For the text-containing cell, return its midpoint in [X, Y] coordinate format. 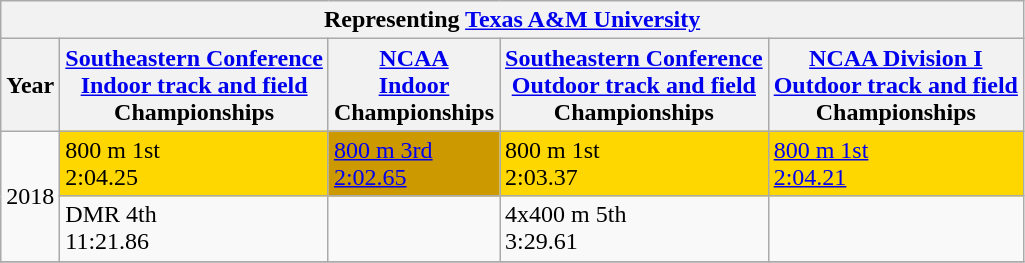
NCAAIndoorChampionships [414, 85]
800 m 1st2:03.37 [634, 164]
2018 [30, 196]
800 m 3rd2:02.65 [414, 164]
4x400 m 5th3:29.61 [634, 228]
Representing Texas A&M University [512, 20]
800 m 1st2:04.21 [896, 164]
Year [30, 85]
NCAA Division IOutdoor track and fieldChampionships [896, 85]
DMR 4th11:21.86 [194, 228]
Southeastern ConferenceOutdoor track and fieldChampionships [634, 85]
Southeastern ConferenceIndoor track and fieldChampionships [194, 85]
800 m 1st2:04.25 [194, 164]
